Provide the (x, y) coordinate of the cell's center where the given text is located.  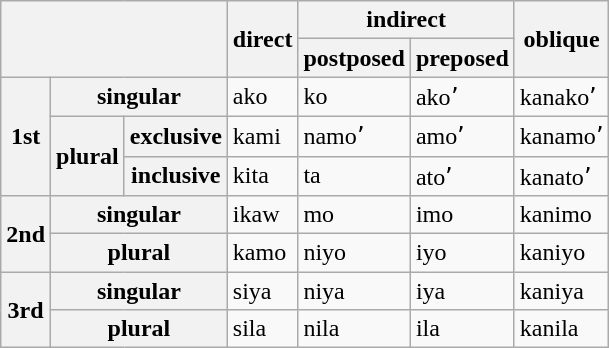
akoʼ (462, 97)
preposed (462, 58)
nila (354, 329)
kanimo (562, 215)
iyo (462, 253)
mo (354, 215)
niya (354, 291)
kami (262, 136)
kaniyo (562, 253)
3rd (26, 310)
1st (26, 136)
ikaw (262, 215)
ila (462, 329)
iya (462, 291)
niyo (354, 253)
namoʼ (354, 136)
kanakoʼ (562, 97)
oblique (562, 39)
amoʼ (462, 136)
postposed (354, 58)
indirect (406, 20)
ta (354, 176)
inclusive (176, 176)
atoʼ (462, 176)
ko (354, 97)
kanila (562, 329)
kamo (262, 253)
imo (462, 215)
exclusive (176, 136)
2nd (26, 234)
direct (262, 39)
ako (262, 97)
kita (262, 176)
sila (262, 329)
kaniya (562, 291)
kanatoʼ (562, 176)
siya (262, 291)
kanamoʼ (562, 136)
